Provide the (X, Y) coordinate of the cell's center where the given text is located.  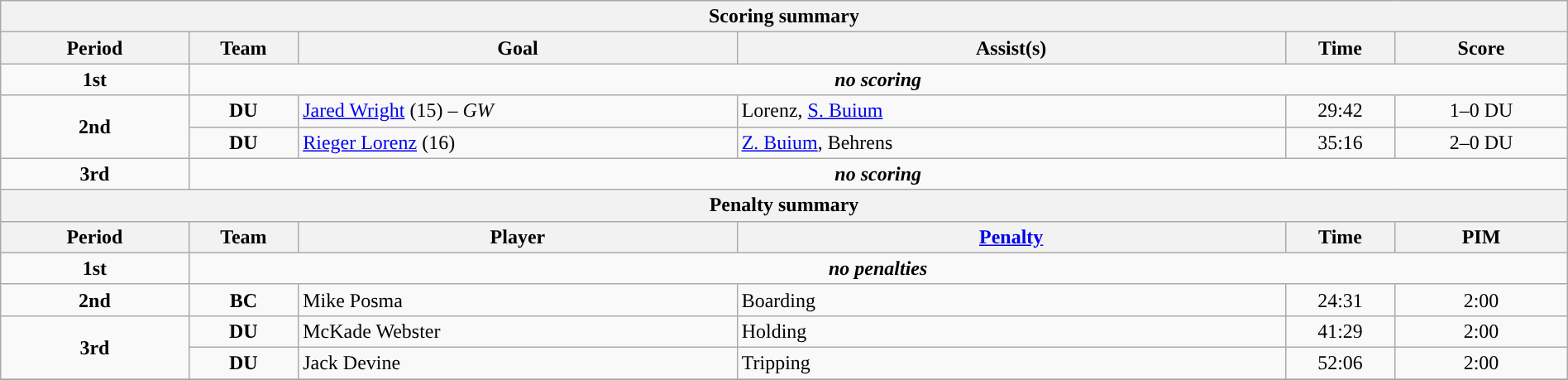
Jared Wright (15) – GW (518, 111)
1–0 DU (1481, 111)
52:06 (1340, 363)
Mike Posma (518, 300)
Tripping (1011, 363)
BC (243, 300)
29:42 (1340, 111)
24:31 (1340, 300)
2–0 DU (1481, 142)
Z. Buium, Behrens (1011, 142)
Scoring summary (784, 17)
41:29 (1340, 331)
Assist(s) (1011, 48)
Score (1481, 48)
Boarding (1011, 300)
Lorenz, S. Buium (1011, 111)
Goal (518, 48)
no penalties (878, 268)
35:16 (1340, 142)
PIM (1481, 237)
Player (518, 237)
Rieger Lorenz (16) (518, 142)
Penalty (1011, 237)
McKade Webster (518, 331)
Penalty summary (784, 205)
Jack Devine (518, 363)
Holding (1011, 331)
